Provide the [X, Y] coordinate of the cell's center where the given text is located.  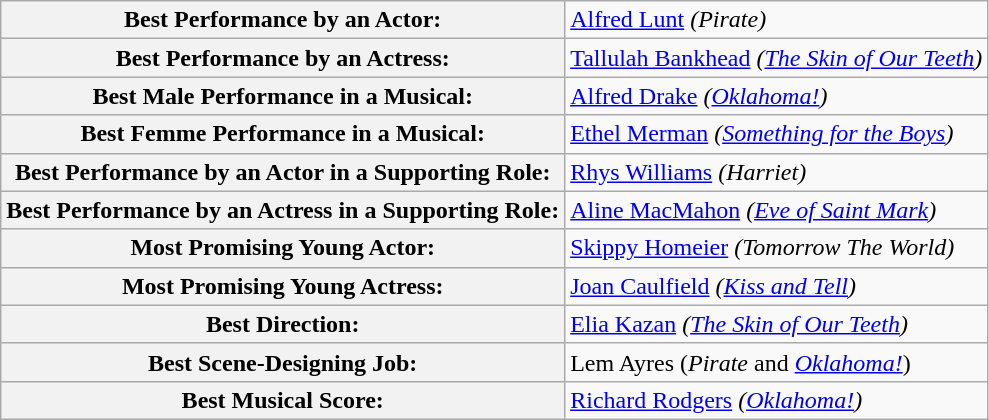
Aline MacMahon (Eve of Saint Mark) [776, 210]
Elia Kazan (The Skin of Our Teeth) [776, 324]
Joan Caulfield (Kiss and Tell) [776, 286]
Alfred Lunt (Pirate) [776, 20]
Best Femme Performance in a Musical: [283, 134]
Most Promising Young Actress: [283, 286]
Lem Ayres (Pirate and Oklahoma!) [776, 362]
Best Scene-Designing Job: [283, 362]
Most Promising Young Actor: [283, 248]
Skippy Homeier (Tomorrow The World) [776, 248]
Richard Rodgers (Oklahoma!) [776, 400]
Best Musical Score: [283, 400]
Ethel Merman (Something for the Boys) [776, 134]
Best Performance by an Actress: [283, 58]
Best Performance by an Actress in a Supporting Role: [283, 210]
Tallulah Bankhead (The Skin of Our Teeth) [776, 58]
Alfred Drake (Oklahoma!) [776, 96]
Best Male Performance in a Musical: [283, 96]
Best Performance by an Actor in a Supporting Role: [283, 172]
Best Direction: [283, 324]
Rhys Williams (Harriet) [776, 172]
Best Performance by an Actor: [283, 20]
